Find where the given text appears and provide that cell's center as (x, y) coordinate. 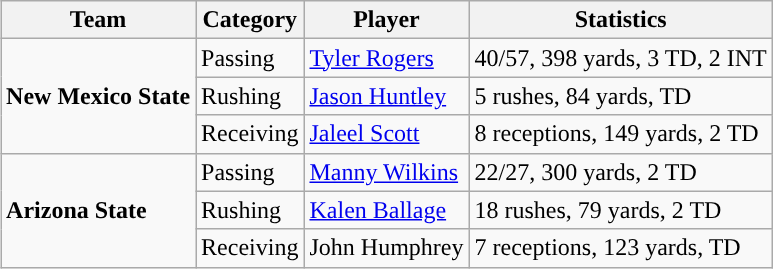
22/27, 300 yards, 2 TD (620, 172)
Jason Huntley (386, 96)
Manny Wilkins (386, 172)
7 receptions, 123 yards, TD (620, 248)
Tyler Rogers (386, 58)
Kalen Ballage (386, 210)
John Humphrey (386, 248)
8 receptions, 149 yards, 2 TD (620, 134)
Category (250, 20)
Team (98, 20)
Player (386, 20)
Jaleel Scott (386, 134)
Arizona State (98, 210)
18 rushes, 79 yards, 2 TD (620, 210)
New Mexico State (98, 96)
5 rushes, 84 yards, TD (620, 96)
Statistics (620, 20)
40/57, 398 yards, 3 TD, 2 INT (620, 58)
